Find where the given text appears and provide that cell's center as [X, Y] coordinate. 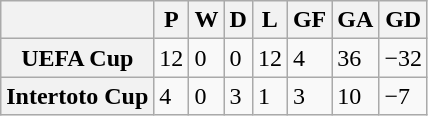
GF [309, 20]
P [172, 20]
1 [270, 96]
GD [404, 20]
−32 [404, 58]
10 [356, 96]
Intertoto Cup [78, 96]
−7 [404, 96]
GA [356, 20]
W [206, 20]
36 [356, 58]
UEFA Cup [78, 58]
D [238, 20]
L [270, 20]
